Scan for the cell matching the given text and deliver its [x, y] coordinate at center. 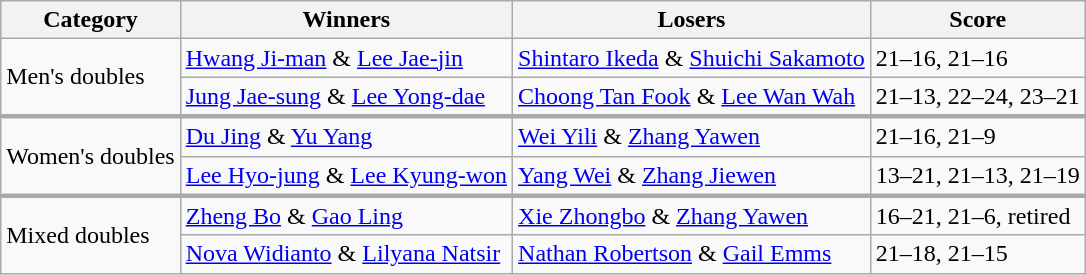
Hwang Ji-man & Lee Jae-jin [346, 58]
Wei Yili & Zhang Yawen [692, 136]
Winners [346, 20]
21–13, 22–24, 23–21 [978, 97]
Lee Hyo-jung & Lee Kyung-won [346, 176]
Yang Wei & Zhang Jiewen [692, 176]
Zheng Bo & Gao Ling [346, 216]
Xie Zhongbo & Zhang Yawen [692, 216]
Score [978, 20]
21–18, 21–15 [978, 254]
21–16, 21–9 [978, 136]
Jung Jae-sung & Lee Yong-dae [346, 97]
Women's doubles [90, 156]
Shintaro Ikeda & Shuichi Sakamoto [692, 58]
Nova Widianto & Lilyana Natsir [346, 254]
Men's doubles [90, 78]
16–21, 21–6, retired [978, 216]
Category [90, 20]
Du Jing & Yu Yang [346, 136]
Choong Tan Fook & Lee Wan Wah [692, 97]
Nathan Robertson & Gail Emms [692, 254]
13–21, 21–13, 21–19 [978, 176]
Losers [692, 20]
21–16, 21–16 [978, 58]
Mixed doubles [90, 235]
